Extract the [x, y] coordinate from the center of the cell holding the provided text.  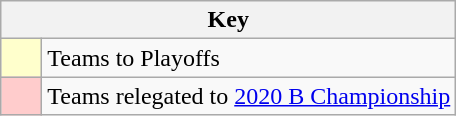
Teams relegated to 2020 B Championship [249, 96]
Teams to Playoffs [249, 58]
Key [228, 20]
